Detect which cell encompasses the target text, then output its [x, y] center coordinate. 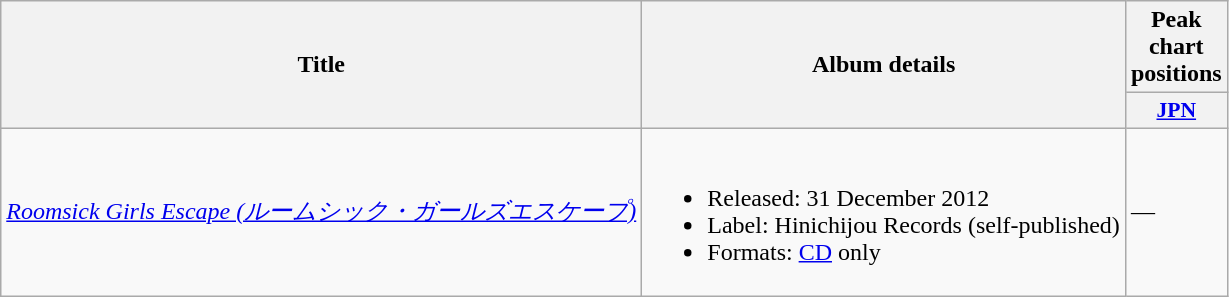
Album details [884, 65]
JPN [1176, 111]
Title [322, 65]
Roomsick Girls Escape (ルームシック・ガールズエスケープ) [322, 212]
Peak chart positions [1176, 47]
— [1176, 212]
Released: 31 December 2012Label: Hinichijou Records (self-published)Formats: CD only [884, 212]
